Identify which cell holds the provided text, then report its [x, y] central coordinate. 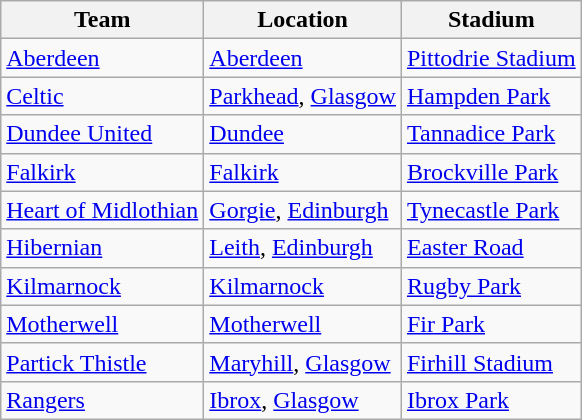
Leith, Edinburgh [303, 248]
Location [303, 20]
Team [102, 20]
Hampden Park [491, 96]
Dundee United [102, 134]
Heart of Midlothian [102, 210]
Parkhead, Glasgow [303, 96]
Stadium [491, 20]
Easter Road [491, 248]
Partick Thistle [102, 362]
Celtic [102, 96]
Brockville Park [491, 172]
Firhill Stadium [491, 362]
Tynecastle Park [491, 210]
Gorgie, Edinburgh [303, 210]
Fir Park [491, 324]
Maryhill, Glasgow [303, 362]
Hibernian [102, 248]
Pittodrie Stadium [491, 58]
Ibrox Park [491, 400]
Tannadice Park [491, 134]
Dundee [303, 134]
Ibrox, Glasgow [303, 400]
Rangers [102, 400]
Rugby Park [491, 286]
